Locate the cell with the specified text and output its (x, y) center coordinate. 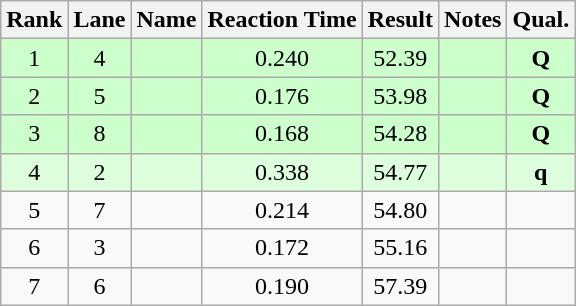
55.16 (400, 248)
57.39 (400, 286)
Qual. (541, 20)
54.28 (400, 134)
0.338 (282, 172)
54.80 (400, 210)
0.176 (282, 96)
52.39 (400, 58)
0.240 (282, 58)
0.172 (282, 248)
54.77 (400, 172)
53.98 (400, 96)
q (541, 172)
Reaction Time (282, 20)
Rank (34, 20)
1 (34, 58)
Lane (100, 20)
0.214 (282, 210)
8 (100, 134)
Notes (473, 20)
Name (166, 20)
Result (400, 20)
0.190 (282, 286)
0.168 (282, 134)
